Capture the cell that displays the provided text and extract its [x, y] central coordinate. 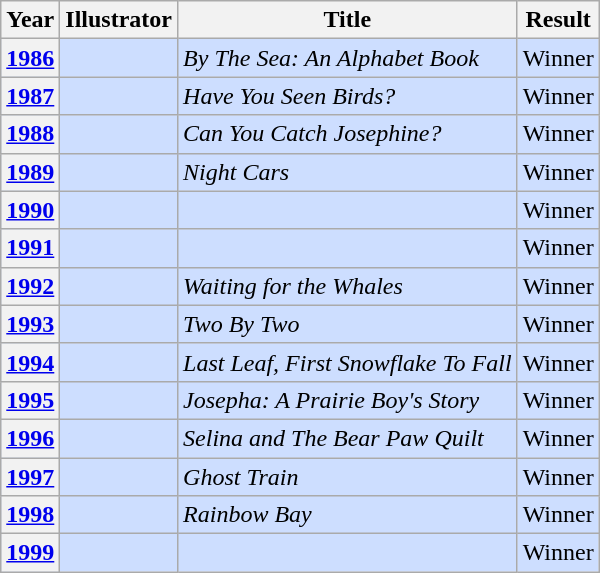
1986 [30, 58]
1999 [30, 553]
1989 [30, 172]
Josepha: A Prairie Boy's Story [348, 400]
1995 [30, 400]
1992 [30, 286]
1988 [30, 134]
Title [348, 20]
Selina and The Bear Paw Quilt [348, 438]
1996 [30, 438]
1994 [30, 362]
1991 [30, 248]
1990 [30, 210]
Result [558, 20]
Ghost Train [348, 477]
Year [30, 20]
Rainbow Bay [348, 515]
1998 [30, 515]
1993 [30, 324]
Waiting for the Whales [348, 286]
Last Leaf, First Snowflake To Fall [348, 362]
Two By Two [348, 324]
By The Sea: An Alphabet Book [348, 58]
Night Cars [348, 172]
Have You Seen Birds? [348, 96]
Illustrator [119, 20]
1987 [30, 96]
1997 [30, 477]
Can You Catch Josephine? [348, 134]
